Identify which cell holds the provided text, then report its [x, y] central coordinate. 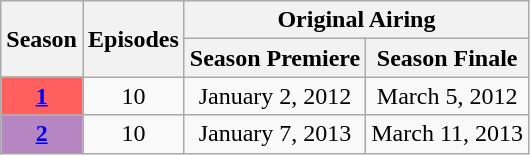
January 2, 2012 [274, 96]
March 11, 2013 [448, 134]
2 [42, 134]
March 5, 2012 [448, 96]
Original Airing [356, 20]
January 7, 2013 [274, 134]
1 [42, 96]
Season Premiere [274, 58]
Season Finale [448, 58]
Season [42, 39]
Episodes [133, 39]
